Pinpoint the cell where the given text exists, returning its (X, Y) midpoint coordinate. 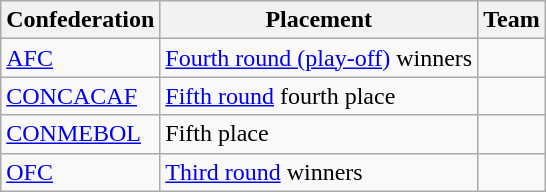
Placement (319, 20)
Third round winners (319, 172)
AFC (80, 58)
CONMEBOL (80, 134)
Confederation (80, 20)
CONCACAF (80, 96)
Fifth place (319, 134)
Fifth round fourth place (319, 96)
Team (512, 20)
Fourth round (play-off) winners (319, 58)
OFC (80, 172)
